Capture the cell that displays the provided text and extract its (X, Y) central coordinate. 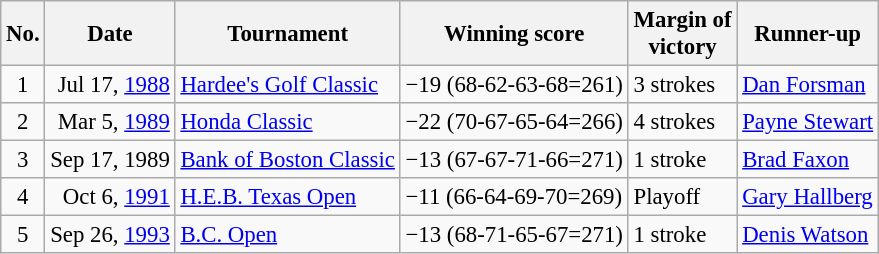
Hardee's Golf Classic (288, 85)
−11 (66-64-69-70=269) (514, 197)
Sep 26, 1993 (110, 235)
4 (23, 197)
Honda Classic (288, 122)
Date (110, 34)
Winning score (514, 34)
Jul 17, 1988 (110, 85)
Tournament (288, 34)
−19 (68-62-63-68=261) (514, 85)
3 strokes (682, 85)
Margin ofvictory (682, 34)
Bank of Boston Classic (288, 160)
−13 (67-67-71-66=271) (514, 160)
Payne Stewart (808, 122)
Gary Hallberg (808, 197)
Oct 6, 1991 (110, 197)
Mar 5, 1989 (110, 122)
Sep 17, 1989 (110, 160)
No. (23, 34)
Playoff (682, 197)
Brad Faxon (808, 160)
1 (23, 85)
−22 (70-67-65-64=266) (514, 122)
Dan Forsman (808, 85)
5 (23, 235)
Denis Watson (808, 235)
H.E.B. Texas Open (288, 197)
4 strokes (682, 122)
Runner-up (808, 34)
B.C. Open (288, 235)
−13 (68-71-65-67=271) (514, 235)
3 (23, 160)
2 (23, 122)
